Identify which cell holds the provided text, then report its [X, Y] central coordinate. 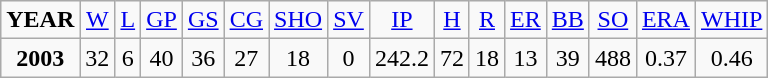
L [128, 20]
SV [349, 20]
39 [568, 58]
W [98, 20]
BB [568, 20]
32 [98, 58]
ER [526, 20]
H [452, 20]
27 [246, 58]
0 [349, 58]
72 [452, 58]
R [486, 20]
2003 [40, 58]
0.37 [666, 58]
242.2 [402, 58]
6 [128, 58]
WHIP [731, 20]
YEAR [40, 20]
CG [246, 20]
IP [402, 20]
SHO [298, 20]
0.46 [731, 58]
SO [612, 20]
40 [162, 58]
13 [526, 58]
ERA [666, 20]
36 [203, 58]
GP [162, 20]
GS [203, 20]
488 [612, 58]
